Pinpoint the cell where the given text exists, returning its [x, y] midpoint coordinate. 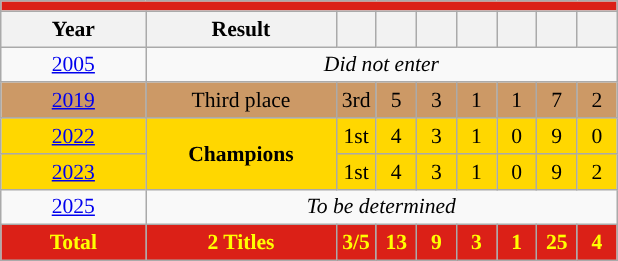
7 [557, 101]
25 [557, 243]
Did not enter [382, 65]
2022 [74, 136]
To be determined [382, 207]
2 Titles [241, 243]
Champions [241, 154]
3rd [356, 101]
13 [396, 243]
2025 [74, 207]
Result [241, 29]
Total [74, 243]
3/5 [356, 243]
2023 [74, 172]
Year [74, 29]
Third place [241, 101]
5 [396, 101]
2005 [74, 65]
2019 [74, 101]
